Identify which cell holds the provided text, then report its [x, y] central coordinate. 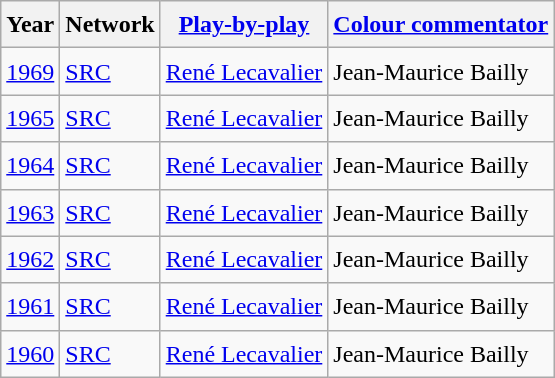
1962 [30, 260]
Colour commentator [441, 24]
1960 [30, 354]
1963 [30, 212]
Play-by-play [244, 24]
1965 [30, 118]
1969 [30, 72]
Network [110, 24]
1964 [30, 166]
Year [30, 24]
1961 [30, 306]
